Locate the cell with the specified text and output its [X, Y] center coordinate. 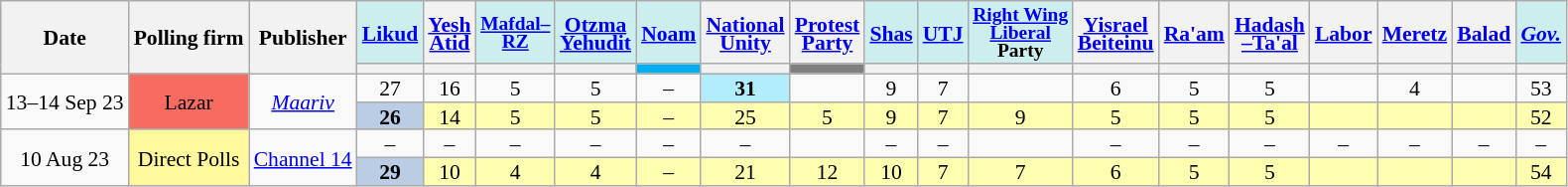
OtzmaYehudit [595, 32]
54 [1540, 172]
Hadash–Ta'al [1270, 32]
Mafdal–RZ [516, 32]
52 [1540, 116]
12 [828, 172]
Polling firm [189, 38]
Lazar [189, 101]
Direct Polls [189, 158]
UTJ [943, 32]
29 [391, 172]
YeshAtid [449, 32]
Likud [391, 32]
Ra'am [1195, 32]
NationalUnity [744, 32]
14 [449, 116]
Balad [1484, 32]
Maariv [304, 101]
Shas [891, 32]
Gov. [1540, 32]
YisraelBeiteinu [1115, 32]
25 [744, 116]
21 [744, 172]
ProtestParty [828, 32]
Channel 14 [304, 158]
53 [1540, 88]
31 [744, 88]
Date [65, 38]
13–14 Sep 23 [65, 101]
10 Aug 23 [65, 158]
27 [391, 88]
Noam [669, 32]
26 [391, 116]
Labor [1344, 32]
Meretz [1415, 32]
Publisher [304, 38]
16 [449, 88]
Right WingLiberalParty [1020, 32]
